Determine the (x, y) coordinate at the center of the cell enclosing the given text.  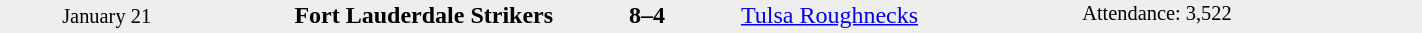
Tulsa Roughnecks (910, 15)
Attendance: 3,522 (1252, 16)
January 21 (106, 16)
Fort Lauderdale Strikers (384, 15)
8–4 (648, 15)
